Scan for the cell matching the given text and deliver its (X, Y) coordinate at center. 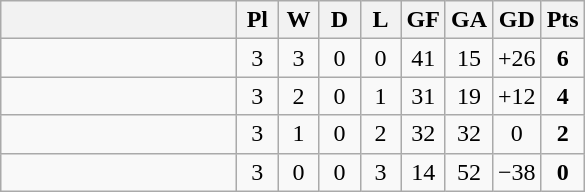
Pl (258, 20)
6 (562, 58)
GA (468, 20)
4 (562, 96)
41 (423, 58)
GD (518, 20)
L (380, 20)
−38 (518, 172)
Pts (562, 20)
31 (423, 96)
15 (468, 58)
19 (468, 96)
52 (468, 172)
W (298, 20)
D (340, 20)
GF (423, 20)
+26 (518, 58)
14 (423, 172)
+12 (518, 96)
